Output the (X, Y) coordinate of the center of the cell containing the given text.  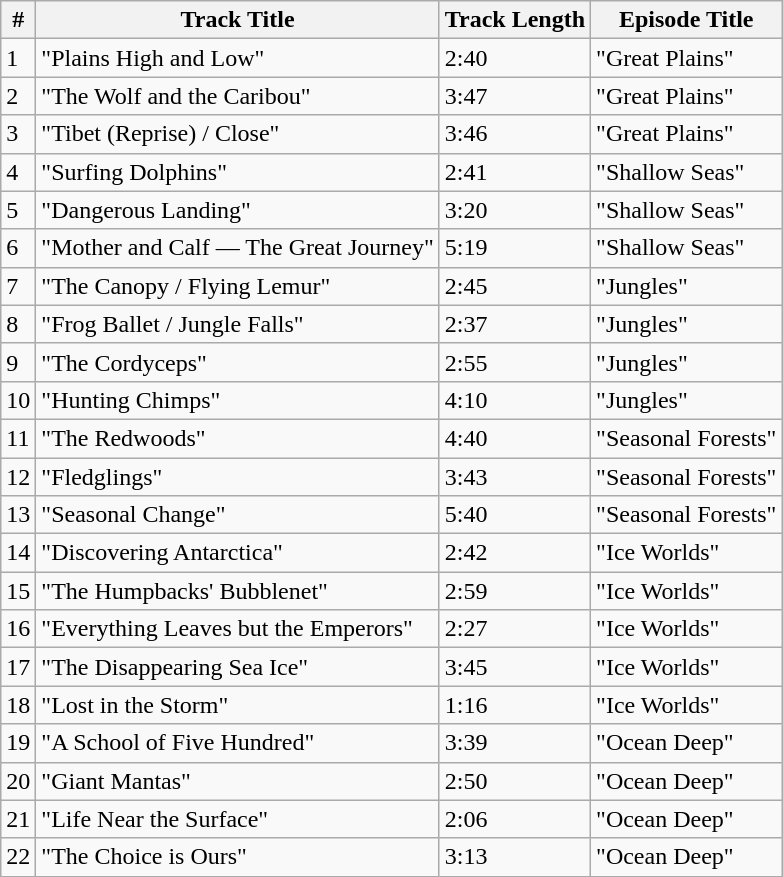
"Seasonal Change" (238, 515)
2:40 (514, 58)
18 (18, 705)
# (18, 20)
Track Title (238, 20)
17 (18, 667)
10 (18, 400)
4 (18, 172)
2:42 (514, 553)
2:59 (514, 591)
22 (18, 857)
"Mother and Calf — The Great Journey" (238, 248)
"The Redwoods" (238, 438)
13 (18, 515)
7 (18, 286)
"The Humpbacks' Bubblenet" (238, 591)
15 (18, 591)
3:43 (514, 477)
Track Length (514, 20)
2:37 (514, 324)
19 (18, 743)
2:27 (514, 629)
3:20 (514, 210)
"Life Near the Surface" (238, 819)
"The Disappearing Sea Ice" (238, 667)
"Fledglings" (238, 477)
8 (18, 324)
"Everything Leaves but the Emperors" (238, 629)
2:41 (514, 172)
2:55 (514, 362)
12 (18, 477)
Episode Title (686, 20)
4:10 (514, 400)
9 (18, 362)
3:13 (514, 857)
4:40 (514, 438)
20 (18, 781)
6 (18, 248)
"Hunting Chimps" (238, 400)
"Tibet (Reprise) / Close" (238, 134)
21 (18, 819)
"The Wolf and the Caribou" (238, 96)
5 (18, 210)
1 (18, 58)
"Frog Ballet / Jungle Falls" (238, 324)
3:45 (514, 667)
3 (18, 134)
"Plains High and Low" (238, 58)
2 (18, 96)
2:50 (514, 781)
5:19 (514, 248)
"Lost in the Storm" (238, 705)
5:40 (514, 515)
"Dangerous Landing" (238, 210)
3:47 (514, 96)
2:06 (514, 819)
14 (18, 553)
3:46 (514, 134)
3:39 (514, 743)
2:45 (514, 286)
"Surfing Dolphins" (238, 172)
1:16 (514, 705)
"The Cordyceps" (238, 362)
"Giant Mantas" (238, 781)
16 (18, 629)
"The Canopy / Flying Lemur" (238, 286)
"Discovering Antarctica" (238, 553)
11 (18, 438)
"A School of Five Hundred" (238, 743)
"The Choice is Ours" (238, 857)
